Pinpoint the cell where the given text exists, returning its [X, Y] midpoint coordinate. 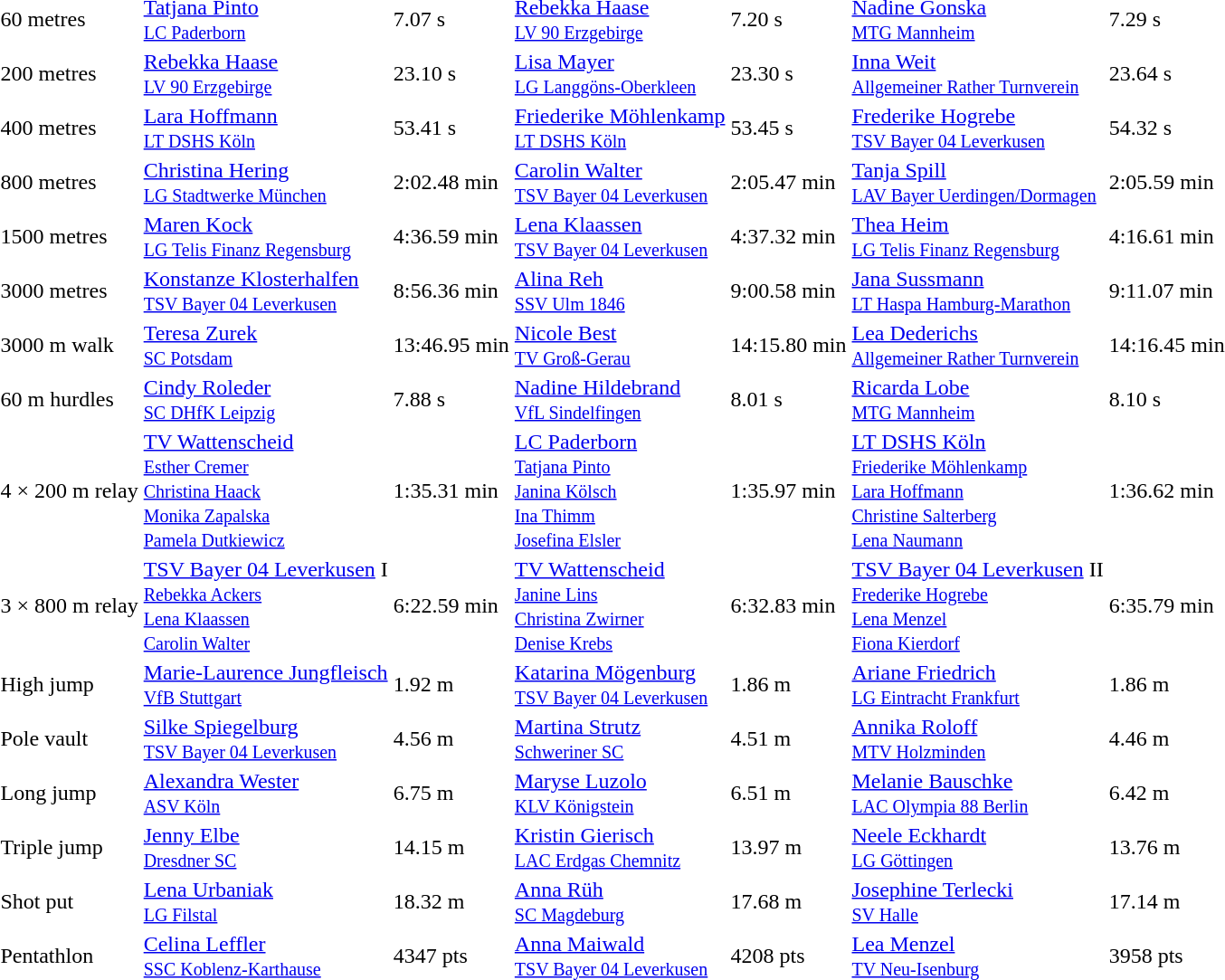
6:22.59 min [451, 606]
Konstanze KlosterhalfenTSV Bayer 04 Leverkusen [266, 291]
Alexandra WesterASV Köln [266, 793]
Inna WeitAllgemeiner Rather Turnverein [977, 74]
13.97 m [789, 847]
Jana SussmannLT Haspa Hamburg-Marathon [977, 291]
Friederike MöhlenkampLT DSHS Köln [620, 128]
4:37.32 min [789, 237]
4.56 m [451, 738]
1.92 m [451, 684]
53.41 s [451, 128]
1:35.97 min [789, 490]
6.51 m [789, 793]
Carolin WalterTSV Bayer 04 Leverkusen [620, 183]
23.30 s [789, 74]
Ariane FriedrichLG Eintracht Frankfurt [977, 684]
Tanja SpillLAV Bayer Uerdingen/Dormagen [977, 183]
Annika RoloffMTV Holzminden [977, 738]
1:35.31 min [451, 490]
Teresa ZurekSC Potsdam [266, 346]
Nadine HildebrandVfL Sindelfingen [620, 400]
14:15.80 min [789, 346]
Jenny ElbeDresdner SC [266, 847]
Maren KockLG Telis Finanz Regensburg [266, 237]
LC PaderbornTatjana PintoJanina KölschIna ThimmJosefina Elsler [620, 490]
6.75 m [451, 793]
TV WattenscheidEsther CremerChristina HaackMonika ZapalskaPamela Dutkiewicz [266, 490]
Silke SpiegelburgTSV Bayer 04 Leverkusen [266, 738]
8.01 s [789, 400]
LT DSHS KölnFriederike MöhlenkampLara HoffmannChristine SalterbergLena Naumann [977, 490]
Rebekka HaaseLV 90 Erzgebirge [266, 74]
18.32 m [451, 901]
4:36.59 min [451, 237]
Thea HeimLG Telis Finanz Regensburg [977, 237]
Lara HoffmannLT DSHS Köln [266, 128]
Christina HeringLG Stadtwerke München [266, 183]
53.45 s [789, 128]
Anna RühSC Magdeburg [620, 901]
2:02.48 min [451, 183]
4.51 m [789, 738]
Ricarda LobeMTG Mannheim [977, 400]
Lea DederichsAllgemeiner Rather Turnverein [977, 346]
Marie-Laurence JungfleischVfB Stuttgart [266, 684]
Josephine TerleckiSV Halle [977, 901]
Martina StrutzSchweriner SC [620, 738]
13:46.95 min [451, 346]
Frederike HogrebeTSV Bayer 04 Leverkusen [977, 128]
Melanie BauschkeLAC Olympia 88 Berlin [977, 793]
Katarina MögenburgTSV Bayer 04 Leverkusen [620, 684]
7.88 s [451, 400]
17.68 m [789, 901]
Lisa MayerLG Langgöns-Oberkleen [620, 74]
6:32.83 min [789, 606]
23.10 s [451, 74]
TSV Bayer 04 Leverkusen IRebekka AckersLena KlaassenCarolin Walter [266, 606]
Maryse LuzoloKLV Königstein [620, 793]
1.86 m [789, 684]
Neele EckhardtLG Göttingen [977, 847]
8:56.36 min [451, 291]
Alina RehSSV Ulm 1846 [620, 291]
9:00.58 min [789, 291]
2:05.47 min [789, 183]
Cindy RolederSC DHfK Leipzig [266, 400]
TSV Bayer 04 Leverkusen IIFrederike HogrebeLena MenzelFiona Kierdorf [977, 606]
TV WattenscheidJanine LinsChristina ZwirnerDenise Krebs [620, 606]
14.15 m [451, 847]
Lena UrbaniakLG Filstal [266, 901]
Nicole BestTV Groß-Gerau [620, 346]
Lena KlaassenTSV Bayer 04 Leverkusen [620, 237]
Kristin GierischLAC Erdgas Chemnitz [620, 847]
